Provide the (x, y) coordinate of the cell's center where the given text is located.  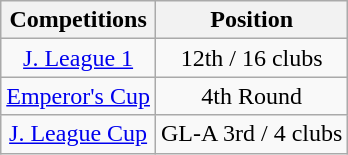
J. League 1 (78, 58)
4th Round (251, 96)
Emperor's Cup (78, 96)
J. League Cup (78, 134)
Position (251, 20)
12th / 16 clubs (251, 58)
Competitions (78, 20)
GL-A 3rd / 4 clubs (251, 134)
